From the cell containing the given text, extract its center point as [x, y] coordinate. 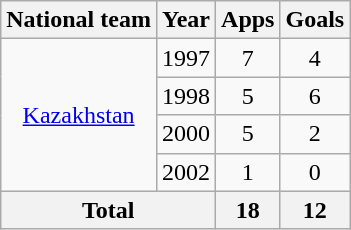
1 [248, 172]
1997 [186, 58]
National team [79, 20]
6 [315, 96]
12 [315, 210]
Apps [248, 20]
Goals [315, 20]
1998 [186, 96]
4 [315, 58]
2002 [186, 172]
0 [315, 172]
2000 [186, 134]
Year [186, 20]
Kazakhstan [79, 115]
Total [108, 210]
7 [248, 58]
2 [315, 134]
18 [248, 210]
